For the text-containing cell, return its midpoint in [x, y] coordinate format. 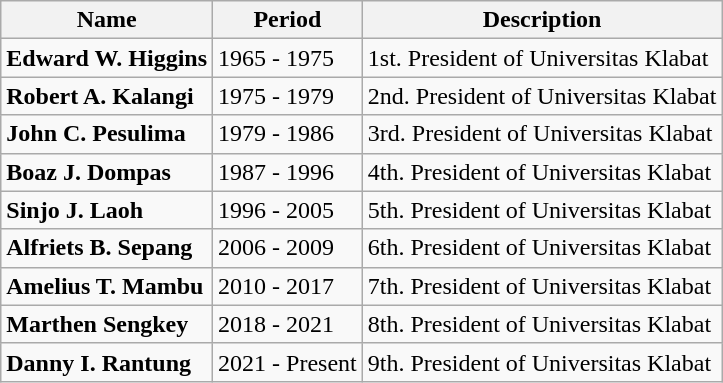
1979 - 1986 [288, 134]
1987 - 1996 [288, 172]
6th. President of Universitas Klabat [542, 248]
7th. President of Universitas Klabat [542, 286]
1965 - 1975 [288, 58]
Sinjo J. Laoh [107, 210]
5th. President of Universitas Klabat [542, 210]
2006 - 2009 [288, 248]
Description [542, 20]
Alfriets B. Sepang [107, 248]
1975 - 1979 [288, 96]
Boaz J. Dompas [107, 172]
Robert A. Kalangi [107, 96]
2010 - 2017 [288, 286]
Danny I. Rantung [107, 362]
Period [288, 20]
2021 - Present [288, 362]
Marthen Sengkey [107, 324]
2nd. President of Universitas Klabat [542, 96]
4th. President of Universitas Klabat [542, 172]
Name [107, 20]
Edward W. Higgins [107, 58]
1st. President of Universitas Klabat [542, 58]
8th. President of Universitas Klabat [542, 324]
1996 - 2005 [288, 210]
9th. President of Universitas Klabat [542, 362]
Amelius T. Mambu [107, 286]
3rd. President of Universitas Klabat [542, 134]
John C. Pesulima [107, 134]
2018 - 2021 [288, 324]
